Output the (x, y) coordinate of the center of the cell containing the given text.  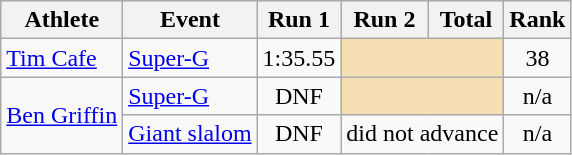
Tim Cafe (62, 58)
did not advance (422, 134)
Rank (538, 20)
Athlete (62, 20)
Run 2 (384, 20)
1:35.55 (299, 58)
Run 1 (299, 20)
Ben Griffin (62, 115)
Giant slalom (190, 134)
Total (466, 20)
Event (190, 20)
38 (538, 58)
